Output the (X, Y) coordinate of the center of the cell containing the given text.  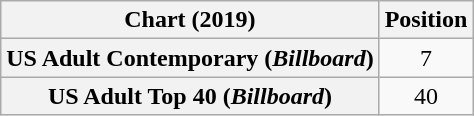
Position (426, 20)
US Adult Top 40 (Billboard) (190, 96)
US Adult Contemporary (Billboard) (190, 58)
7 (426, 58)
40 (426, 96)
Chart (2019) (190, 20)
